Pinpoint the cell where the given text exists, returning its [X, Y] midpoint coordinate. 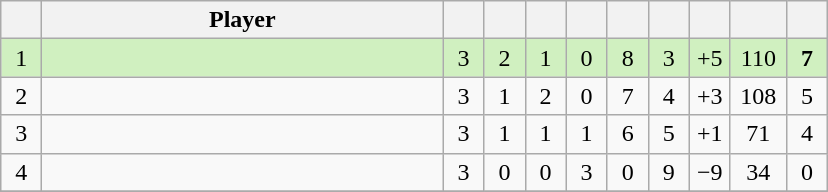
+1 [710, 134]
−9 [710, 172]
6 [628, 134]
108 [758, 96]
8 [628, 58]
71 [758, 134]
9 [668, 172]
+3 [710, 96]
110 [758, 58]
Player [242, 20]
+5 [710, 58]
34 [758, 172]
